Scan for the cell matching the given text and deliver its (X, Y) coordinate at center. 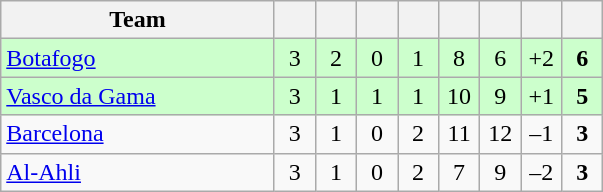
+1 (542, 96)
5 (582, 96)
–1 (542, 134)
Botafogo (138, 58)
11 (460, 134)
12 (500, 134)
–2 (542, 172)
Al-Ahli (138, 172)
Barcelona (138, 134)
10 (460, 96)
Team (138, 20)
Vasco da Gama (138, 96)
+2 (542, 58)
8 (460, 58)
7 (460, 172)
